Search for the cell housing the specified text and yield its (X, Y) center coordinate. 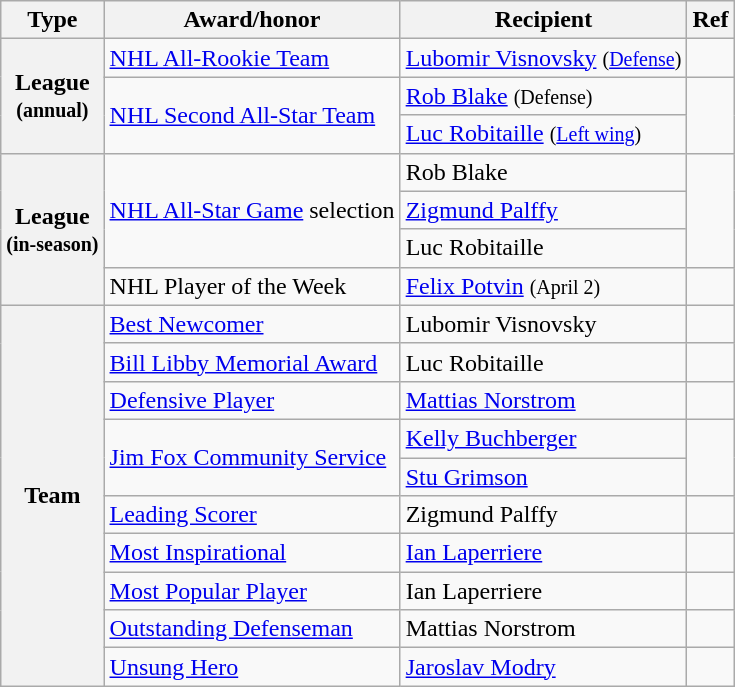
League(annual) (52, 96)
Luc Robitaille (Left wing) (544, 134)
Unsung Hero (252, 667)
Felix Potvin (April 2) (544, 286)
Jaroslav Modry (544, 667)
NHL All-Star Game selection (252, 210)
Team (52, 496)
Award/honor (252, 20)
Defensive Player (252, 400)
Most Inspirational (252, 553)
Jim Fox Community Service (252, 457)
Best Newcomer (252, 324)
Most Popular Player (252, 591)
Outstanding Defenseman (252, 629)
Rob Blake (544, 172)
Rob Blake (Defense) (544, 96)
Lubomir Visnovsky (Defense) (544, 58)
NHL Player of the Week (252, 286)
Kelly Buchberger (544, 438)
League(in-season) (52, 229)
Ref (710, 20)
NHL All-Rookie Team (252, 58)
Leading Scorer (252, 515)
Lubomir Visnovsky (544, 324)
Type (52, 20)
Recipient (544, 20)
Stu Grimson (544, 477)
NHL Second All-Star Team (252, 115)
Bill Libby Memorial Award (252, 362)
